Return [X, Y] of the center of cell containing provided text 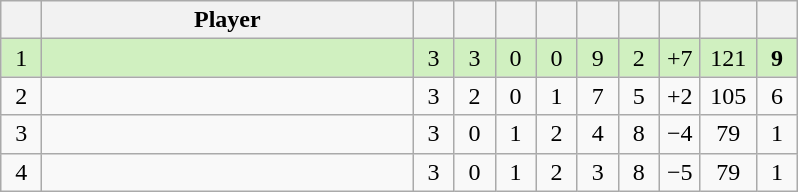
−4 [680, 134]
6 [776, 96]
−5 [680, 172]
+7 [680, 58]
Player [228, 20]
7 [598, 96]
5 [638, 96]
105 [728, 96]
121 [728, 58]
+2 [680, 96]
